For the text-containing cell, return its midpoint in [x, y] coordinate format. 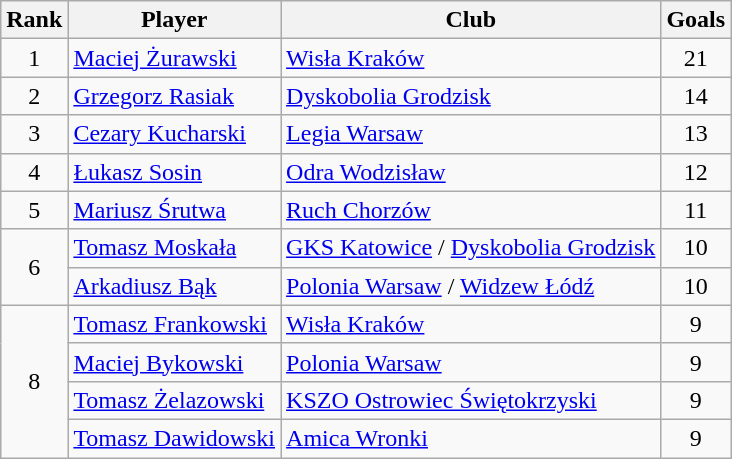
1 [34, 58]
Mariusz Śrutwa [174, 210]
Tomasz Frankowski [174, 324]
Maciej Bykowski [174, 362]
21 [696, 58]
5 [34, 210]
14 [696, 96]
Arkadiusz Bąk [174, 286]
Grzegorz Rasiak [174, 96]
2 [34, 96]
Łukasz Sosin [174, 172]
Goals [696, 20]
4 [34, 172]
Legia Warsaw [471, 134]
12 [696, 172]
Odra Wodzisław [471, 172]
Tomasz Dawidowski [174, 438]
Tomasz Żelazowski [174, 400]
11 [696, 210]
Maciej Żurawski [174, 58]
Rank [34, 20]
Dyskobolia Grodzisk [471, 96]
Tomasz Moskała [174, 248]
3 [34, 134]
Polonia Warsaw / Widzew Łódź [471, 286]
13 [696, 134]
GKS Katowice / Dyskobolia Grodzisk [471, 248]
Polonia Warsaw [471, 362]
KSZO Ostrowiec Świętokrzyski [471, 400]
Cezary Kucharski [174, 134]
Amica Wronki [471, 438]
6 [34, 267]
Player [174, 20]
Club [471, 20]
Ruch Chorzów [471, 210]
8 [34, 381]
